Detect which cell encompasses the target text, then output its [x, y] center coordinate. 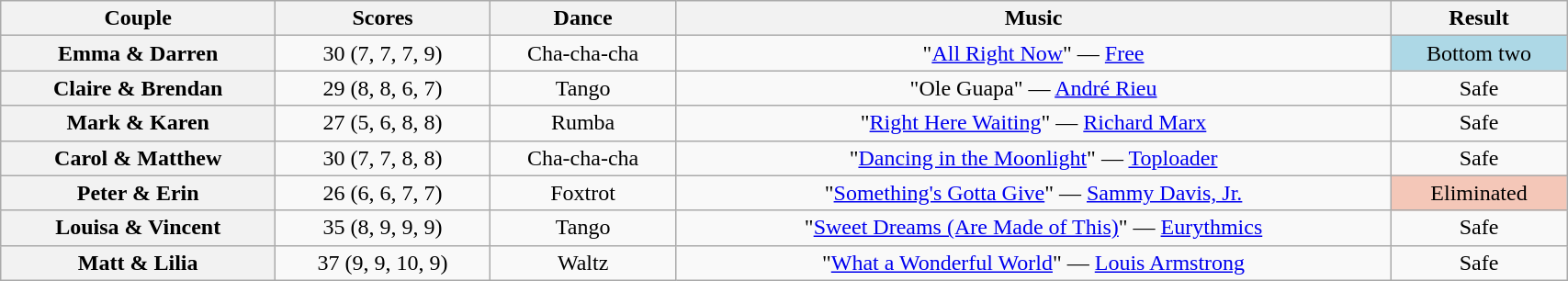
Claire & Brendan [138, 88]
Scores [383, 18]
Waltz [582, 263]
"What a Wonderful World" — Louis Armstrong [1034, 263]
Rumba [582, 123]
"Something's Gotta Give" — Sammy Davis, Jr. [1034, 193]
"All Right Now" — Free [1034, 53]
Emma & Darren [138, 53]
27 (5, 6, 8, 8) [383, 123]
26 (6, 6, 7, 7) [383, 193]
Music [1034, 18]
Foxtrot [582, 193]
37 (9, 9, 10, 9) [383, 263]
30 (7, 7, 7, 9) [383, 53]
Matt & Lilia [138, 263]
"Ole Guapa" — André Rieu [1034, 88]
Mark & Karen [138, 123]
Peter & Erin [138, 193]
Result [1479, 18]
Dance [582, 18]
30 (7, 7, 8, 8) [383, 158]
Bottom two [1479, 53]
"Right Here Waiting" — Richard Marx [1034, 123]
"Sweet Dreams (Are Made of This)" — Eurythmics [1034, 228]
Eliminated [1479, 193]
"Dancing in the Moonlight" — Toploader [1034, 158]
Carol & Matthew [138, 158]
29 (8, 8, 6, 7) [383, 88]
Louisa & Vincent [138, 228]
Couple [138, 18]
35 (8, 9, 9, 9) [383, 228]
